Search for the cell housing the specified text and yield its (x, y) center coordinate. 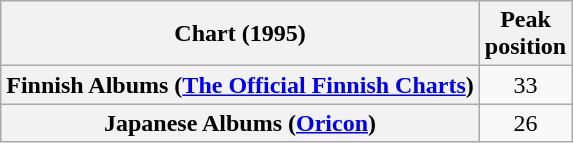
Japanese Albums (Oricon) (240, 123)
33 (525, 85)
26 (525, 123)
Peakposition (525, 34)
Chart (1995) (240, 34)
Finnish Albums (The Official Finnish Charts) (240, 85)
